Provide the [X, Y] coordinate of the cell's center where the given text is located.  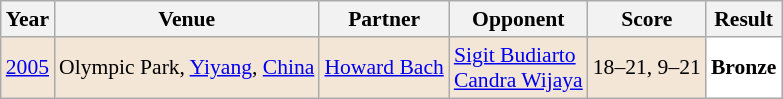
Year [28, 19]
Sigit Budiarto Candra Wijaya [518, 68]
Olympic Park, Yiyang, China [186, 68]
2005 [28, 68]
18–21, 9–21 [647, 68]
Howard Bach [384, 68]
Opponent [518, 19]
Result [744, 19]
Venue [186, 19]
Score [647, 19]
Bronze [744, 68]
Partner [384, 19]
